Output the (x, y) coordinate of the center of the cell containing the given text.  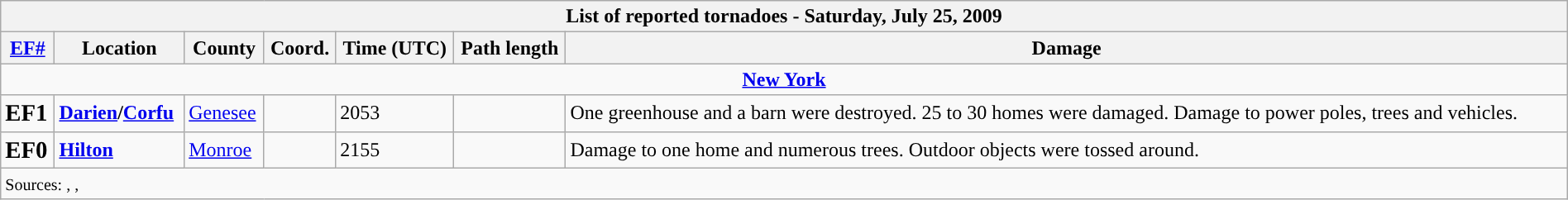
Sources: , , (784, 183)
2053 (395, 113)
EF0 (28, 150)
List of reported tornadoes - Saturday, July 25, 2009 (784, 17)
Genesee (225, 113)
Time (UTC) (395, 48)
Darien/Corfu (119, 113)
Monroe (225, 150)
New York (784, 79)
Coord. (299, 48)
Damage to one home and numerous trees. Outdoor objects were tossed around. (1067, 150)
One greenhouse and a barn were destroyed. 25 to 30 homes were damaged. Damage to power poles, trees and vehicles. (1067, 113)
EF1 (28, 113)
2155 (395, 150)
Path length (509, 48)
EF# (28, 48)
Location (119, 48)
County (225, 48)
Hilton (119, 150)
Damage (1067, 48)
